For the text-containing cell, return its midpoint in (x, y) coordinate format. 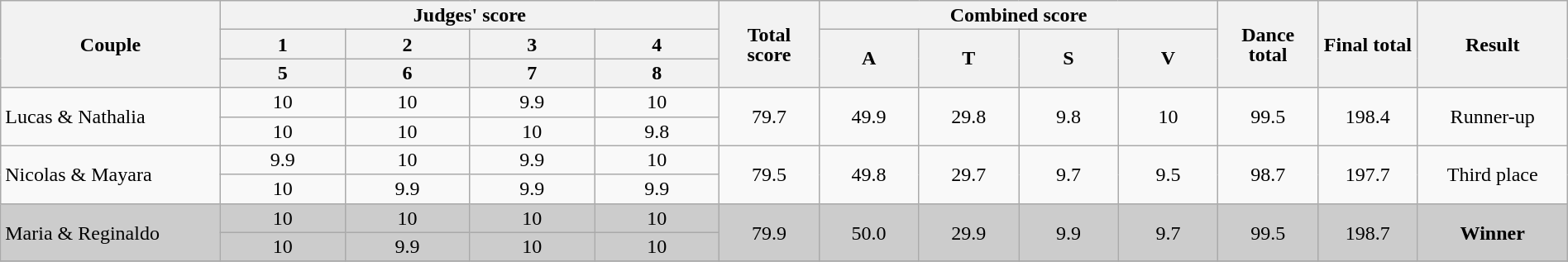
V (1168, 59)
Dance total (1269, 45)
197.7 (1368, 174)
Total score (769, 45)
79.7 (769, 117)
Third place (1492, 174)
3 (533, 45)
49.8 (868, 174)
9.5 (1168, 174)
Couple (111, 45)
T (969, 59)
2 (407, 45)
79.9 (769, 232)
4 (657, 45)
Maria & Reginaldo (111, 232)
50.0 (868, 232)
29.9 (969, 232)
7 (533, 73)
Final total (1368, 45)
29.7 (969, 174)
79.5 (769, 174)
S (1068, 59)
A (868, 59)
98.7 (1269, 174)
49.9 (868, 117)
Result (1492, 45)
Runner-up (1492, 117)
198.4 (1368, 117)
Winner (1492, 232)
8 (657, 73)
Judges' score (470, 15)
Nicolas & Mayara (111, 174)
5 (283, 73)
Lucas & Nathalia (111, 117)
29.8 (969, 117)
1 (283, 45)
6 (407, 73)
Combined score (1019, 15)
198.7 (1368, 232)
